Provide the (x, y) coordinate of the cell's center where the given text is located.  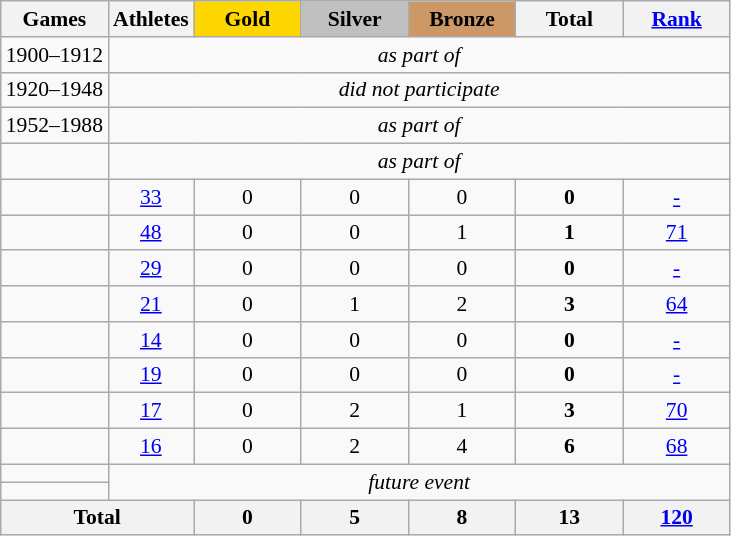
48 (151, 233)
8 (462, 518)
Games (54, 19)
future event (419, 482)
29 (151, 269)
Gold (248, 19)
Rank (676, 19)
1952–1988 (54, 126)
70 (676, 411)
19 (151, 375)
14 (151, 340)
33 (151, 197)
Silver (354, 19)
Athletes (151, 19)
1920–1948 (54, 90)
68 (676, 447)
4 (462, 447)
16 (151, 447)
did not participate (419, 90)
17 (151, 411)
71 (676, 233)
1900–1912 (54, 55)
21 (151, 304)
5 (354, 518)
120 (676, 518)
64 (676, 304)
6 (570, 447)
13 (570, 518)
Bronze (462, 19)
